Identify which cell holds the provided text, then report its (X, Y) central coordinate. 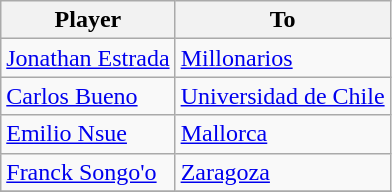
Mallorca (282, 134)
Carlos Bueno (88, 96)
Universidad de Chile (282, 96)
Zaragoza (282, 172)
Player (88, 20)
To (282, 20)
Emilio Nsue (88, 134)
Jonathan Estrada (88, 58)
Millonarios (282, 58)
Franck Songo'o (88, 172)
